Extract the (X, Y) coordinate from the center of the cell holding the provided text.  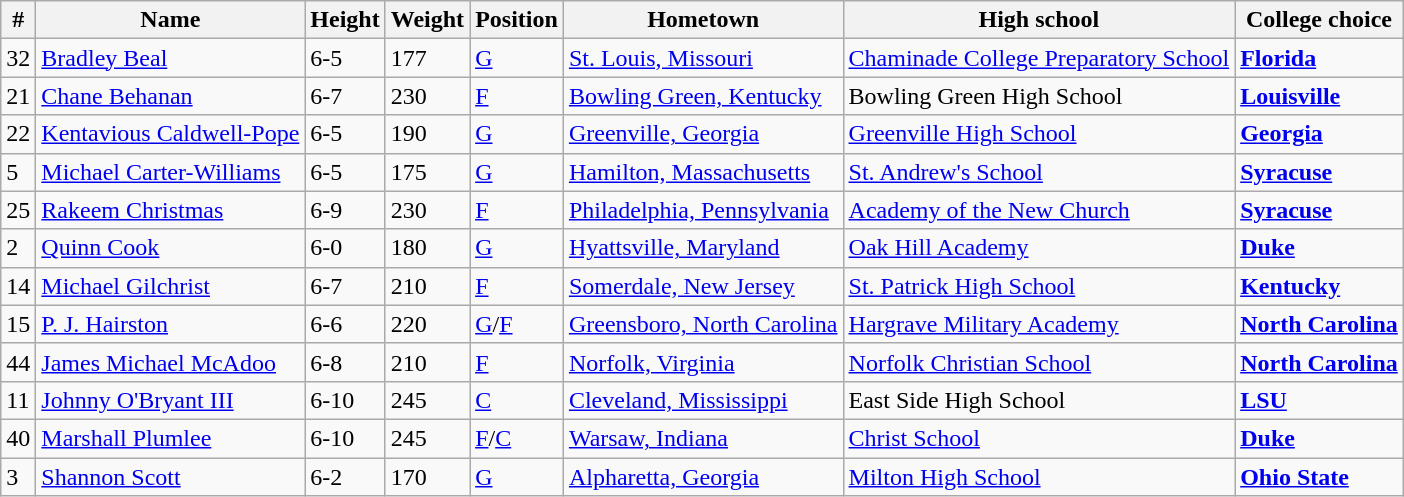
220 (427, 324)
177 (427, 58)
Oak Hill Academy (1039, 248)
11 (18, 400)
21 (18, 96)
Kentavious Caldwell-Pope (170, 134)
P. J. Hairston (170, 324)
LSU (1320, 400)
Hargrave Military Academy (1039, 324)
2 (18, 248)
Cleveland, Mississippi (703, 400)
James Michael McAdoo (170, 362)
Marshall Plumlee (170, 438)
6-9 (345, 210)
Chane Behanan (170, 96)
40 (18, 438)
190 (427, 134)
Florida (1320, 58)
Kentucky (1320, 286)
Hyattsville, Maryland (703, 248)
Chaminade College Preparatory School (1039, 58)
6-0 (345, 248)
6-6 (345, 324)
Weight (427, 20)
Ohio State (1320, 477)
# (18, 20)
Bowling Green, Kentucky (703, 96)
Greensboro, North Carolina (703, 324)
Bowling Green High School (1039, 96)
Academy of the New Church (1039, 210)
170 (427, 477)
Shannon Scott (170, 477)
Somerdale, New Jersey (703, 286)
Alpharetta, Georgia (703, 477)
C (517, 400)
22 (18, 134)
Christ School (1039, 438)
G/F (517, 324)
15 (18, 324)
3 (18, 477)
Philadelphia, Pennsylvania (703, 210)
Norfolk, Virginia (703, 362)
Norfolk Christian School (1039, 362)
Rakeem Christmas (170, 210)
5 (18, 172)
6-8 (345, 362)
6-2 (345, 477)
St. Andrew's School (1039, 172)
Name (170, 20)
32 (18, 58)
Warsaw, Indiana (703, 438)
St. Patrick High School (1039, 286)
Position (517, 20)
Hometown (703, 20)
44 (18, 362)
High school (1039, 20)
Hamilton, Massachusetts (703, 172)
Milton High School (1039, 477)
East Side High School (1039, 400)
Louisville (1320, 96)
Height (345, 20)
Bradley Beal (170, 58)
Michael Gilchrist (170, 286)
175 (427, 172)
St. Louis, Missouri (703, 58)
180 (427, 248)
14 (18, 286)
Greenville High School (1039, 134)
Greenville, Georgia (703, 134)
F/C (517, 438)
Johnny O'Bryant III (170, 400)
College choice (1320, 20)
Quinn Cook (170, 248)
25 (18, 210)
Georgia (1320, 134)
Michael Carter-Williams (170, 172)
